Identify which cell holds the provided text, then report its (X, Y) central coordinate. 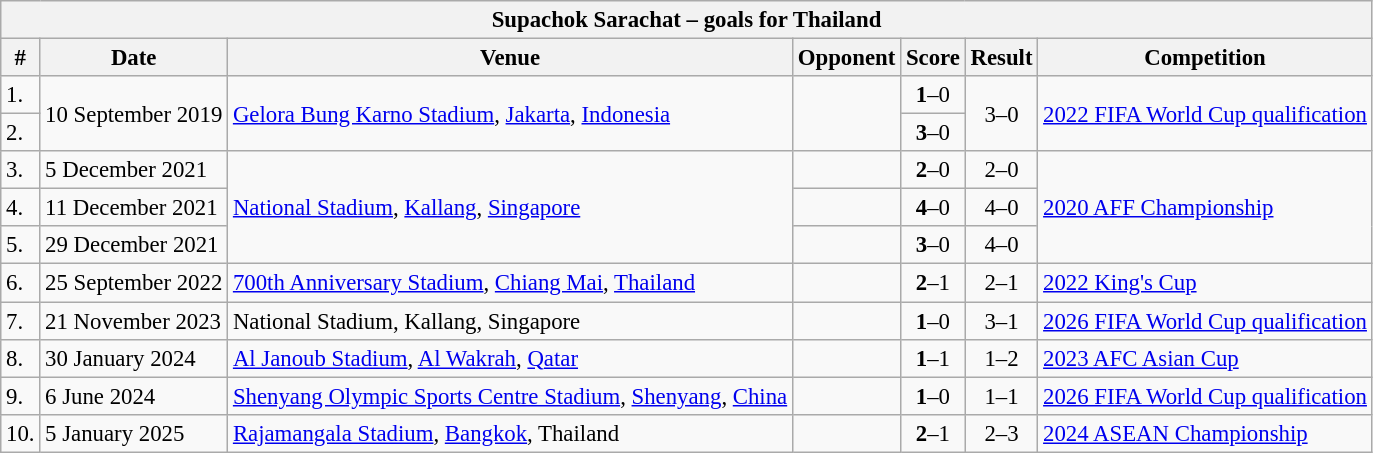
29 December 2021 (134, 245)
2024 ASEAN Championship (1205, 433)
700th Anniversary Stadium, Chiang Mai, Thailand (510, 283)
Al Janoub Stadium, Al Wakrah, Qatar (510, 358)
5 January 2025 (134, 433)
3–1 (1002, 321)
5. (20, 245)
# (20, 58)
3. (20, 170)
Shenyang Olympic Sports Centre Stadium, Shenyang, China (510, 396)
11 December 2021 (134, 208)
7. (20, 321)
Result (1002, 58)
Competition (1205, 58)
25 September 2022 (134, 283)
2020 AFF Championship (1205, 208)
5 December 2021 (134, 170)
Opponent (846, 58)
Rajamangala Stadium, Bangkok, Thailand (510, 433)
Score (934, 58)
6. (20, 283)
2023 AFC Asian Cup (1205, 358)
2–3 (1002, 433)
1–2 (1002, 358)
2022 FIFA World Cup qualification (1205, 114)
9. (20, 396)
2. (20, 133)
1. (20, 95)
4. (20, 208)
Venue (510, 58)
8. (20, 358)
10 September 2019 (134, 114)
30 January 2024 (134, 358)
6 June 2024 (134, 396)
Supachok Sarachat – goals for Thailand (686, 20)
10. (20, 433)
21 November 2023 (134, 321)
2022 King's Cup (1205, 283)
Gelora Bung Karno Stadium, Jakarta, Indonesia (510, 114)
Date (134, 58)
